Pinpoint the cell where the given text exists, returning its [x, y] midpoint coordinate. 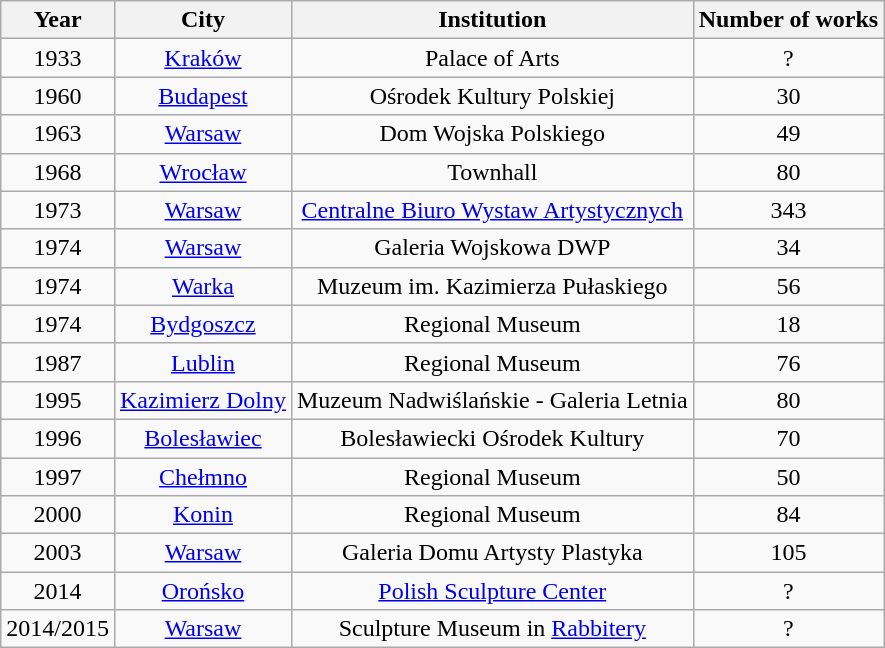
Centralne Biuro Wystaw Artystycznych [492, 210]
Kraków [202, 58]
2000 [58, 515]
105 [788, 553]
2014 [58, 591]
Budapest [202, 96]
Muzeum im. Kazimierza Pułaskiego [492, 286]
Wrocław [202, 172]
1968 [58, 172]
1987 [58, 362]
Konin [202, 515]
Number of works [788, 20]
84 [788, 515]
76 [788, 362]
1996 [58, 438]
49 [788, 134]
50 [788, 477]
Lublin [202, 362]
1995 [58, 400]
Kazimierz Dolny [202, 400]
1963 [58, 134]
56 [788, 286]
Orońsko [202, 591]
Polish Sculpture Center [492, 591]
1933 [58, 58]
Ośrodek Kultury Polskiej [492, 96]
Warka [202, 286]
343 [788, 210]
Sculpture Museum in Rabbitery [492, 629]
Bolesławiec [202, 438]
Institution [492, 20]
Galeria Wojskowa DWP [492, 248]
Muzeum Nadwiślańskie - Galeria Letnia [492, 400]
70 [788, 438]
City [202, 20]
2014/2015 [58, 629]
Year [58, 20]
Townhall [492, 172]
Bydgoszcz [202, 324]
Palace of Arts [492, 58]
Galeria Domu Artysty Plastyka [492, 553]
1997 [58, 477]
1960 [58, 96]
18 [788, 324]
Chełmno [202, 477]
2003 [58, 553]
Dom Wojska Polskiego [492, 134]
1973 [58, 210]
34 [788, 248]
Bolesławiecki Ośrodek Kultury [492, 438]
30 [788, 96]
